Find where the given text appears and provide that cell's center as (x, y) coordinate. 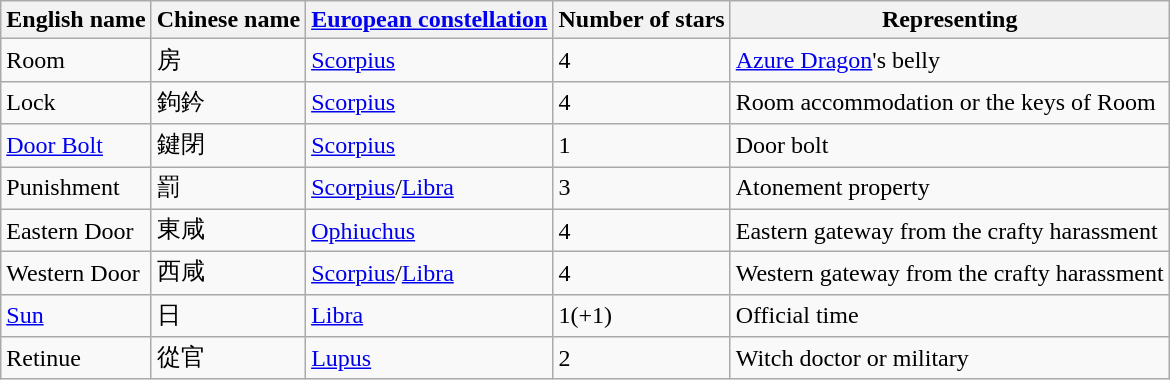
從官 (228, 358)
Room accommodation or the keys of Room (950, 102)
Azure Dragon's belly (950, 60)
Door Bolt (76, 146)
Eastern gateway from the crafty harassment (950, 230)
Chinese name (228, 20)
Ophiuchus (430, 230)
Western gateway from the crafty harassment (950, 274)
2 (642, 358)
1 (642, 146)
Room (76, 60)
東咸 (228, 230)
鍵閉 (228, 146)
罰 (228, 188)
西咸 (228, 274)
3 (642, 188)
Number of stars (642, 20)
Door bolt (950, 146)
Sun (76, 316)
Punishment (76, 188)
Atonement property (950, 188)
Official time (950, 316)
鉤鈐 (228, 102)
房 (228, 60)
日 (228, 316)
1(+1) (642, 316)
Eastern Door (76, 230)
Witch doctor or military (950, 358)
Lupus (430, 358)
Retinue (76, 358)
Libra (430, 316)
European constellation (430, 20)
English name (76, 20)
Western Door (76, 274)
Lock (76, 102)
Representing (950, 20)
